Extract the (X, Y) coordinate from the center of the cell holding the provided text.  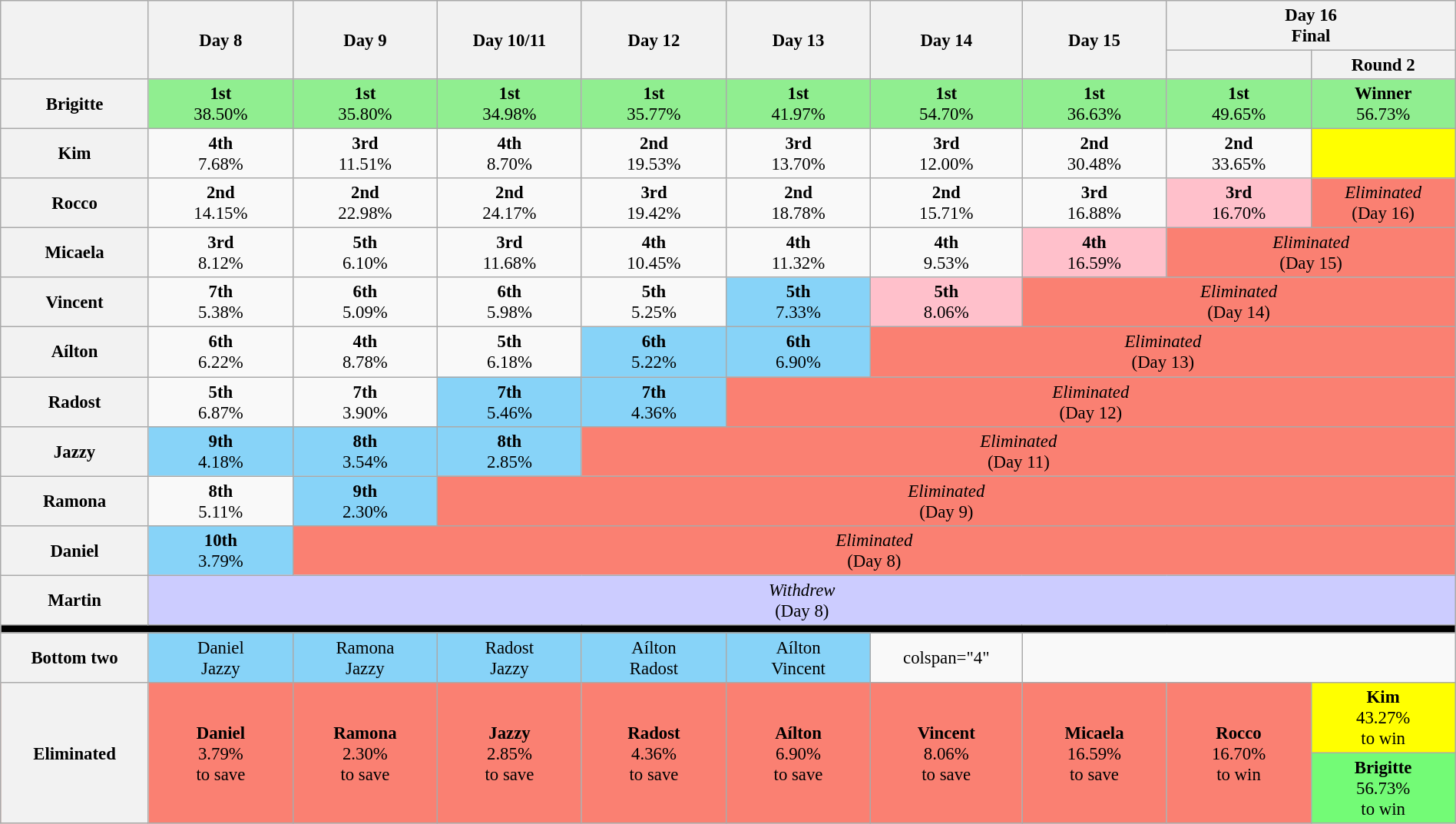
Vincent8.06%to save (946, 753)
2nd14.15% (220, 203)
3rd16.70% (1239, 203)
2nd30.48% (1094, 154)
Eliminated(Day 13) (1163, 352)
Eliminated (75, 753)
3rd16.88% (1094, 203)
Daniel (75, 550)
7th5.38% (220, 303)
5th6.18% (509, 352)
RadostJazzy (509, 657)
Eliminated(Day 8) (874, 550)
Day 14 (946, 40)
Vincent (75, 303)
5th6.10% (365, 253)
colspan="4" (946, 657)
Rocco (75, 203)
9th4.18% (220, 452)
Eliminated(Day 9) (946, 501)
Brigitte (75, 104)
4th9.53% (946, 253)
Jazzy2.85%to save (509, 753)
1st35.77% (654, 104)
2nd22.98% (365, 203)
2nd18.78% (798, 203)
3rd12.00% (946, 154)
4th7.68% (220, 154)
2nd19.53% (654, 154)
Radost4.36%to save (654, 753)
Ramona (75, 501)
Day 9 (365, 40)
3rd19.42% (654, 203)
Aílton (75, 352)
Jazzy (75, 452)
8th2.85% (509, 452)
Micaela16.59%to save (1094, 753)
3rd13.70% (798, 154)
5th6.87% (220, 402)
Rocco16.70%to win (1239, 753)
4th10.45% (654, 253)
4th11.32% (798, 253)
Eliminated(Day 15) (1311, 253)
Radost (75, 402)
6th5.98% (509, 303)
Micaela (75, 253)
3rd11.51% (365, 154)
1st35.80% (365, 104)
10th3.79% (220, 550)
7th5.46% (509, 402)
3rd11.68% (509, 253)
2nd15.71% (946, 203)
Day 16Final (1311, 26)
Eliminated(Day 16) (1383, 203)
Day 8 (220, 40)
1st36.63% (1094, 104)
Kim (75, 154)
RamonaJazzy (365, 657)
Day 12 (654, 40)
8th3.54% (365, 452)
4th16.59% (1094, 253)
Day 15 (1094, 40)
1st54.70% (946, 104)
Kim43.27%to win (1383, 718)
Day 13 (798, 40)
1st38.50% (220, 104)
7th3.90% (365, 402)
Bottom two (75, 657)
Martin (75, 601)
AíltonVincent (798, 657)
1st34.98% (509, 104)
1st49.65% (1239, 104)
Aílton6.90%to save (798, 753)
7th4.36% (654, 402)
6th5.22% (654, 352)
Withdrew(Day 8) (802, 601)
8th5.11% (220, 501)
5th7.33% (798, 303)
4th8.78% (365, 352)
2nd24.17% (509, 203)
DanielJazzy (220, 657)
Brigitte56.73%to win (1383, 788)
Day 10/11 (509, 40)
Round 2 (1383, 65)
4th8.70% (509, 154)
Eliminated(Day 11) (1018, 452)
9th2.30% (365, 501)
6th5.09% (365, 303)
6th6.90% (798, 352)
5th5.25% (654, 303)
3rd8.12% (220, 253)
Ramona2.30%to save (365, 753)
Winner56.73% (1383, 104)
1st41.97% (798, 104)
AíltonRadost (654, 657)
Eliminated(Day 14) (1239, 303)
5th8.06% (946, 303)
2nd33.65% (1239, 154)
6th6.22% (220, 352)
Eliminated(Day 12) (1090, 402)
Daniel3.79%to save (220, 753)
